Detect which cell encompasses the target text, then output its [X, Y] center coordinate. 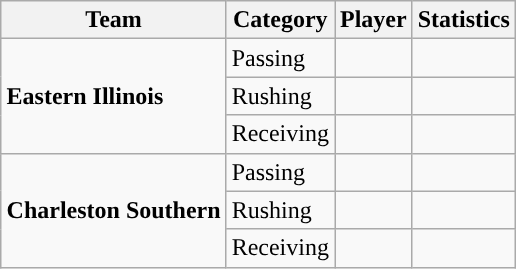
Statistics [464, 20]
Player [373, 20]
Team [114, 20]
Charleston Southern [114, 210]
Eastern Illinois [114, 96]
Category [280, 20]
